Scan for the cell matching the given text and deliver its (x, y) coordinate at center. 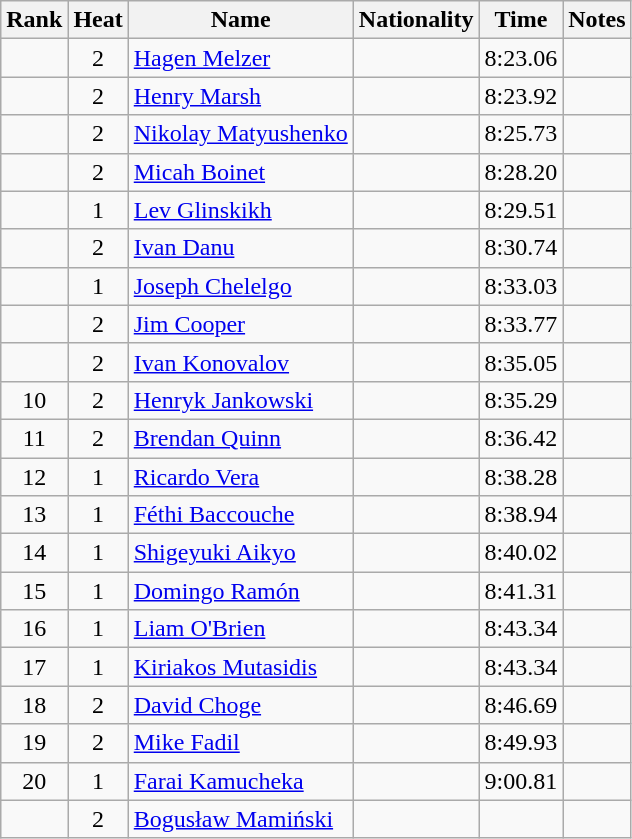
8:41.31 (521, 591)
8:23.06 (521, 58)
Féthi Baccouche (240, 515)
Nikolay Matyushenko (240, 134)
8:35.29 (521, 400)
Lev Glinskikh (240, 210)
8:23.92 (521, 96)
Domingo Ramón (240, 591)
Name (240, 20)
Rank (34, 20)
8:36.42 (521, 438)
David Choge (240, 705)
Joseph Chelelgo (240, 286)
Micah Boinet (240, 172)
Notes (597, 20)
Shigeyuki Aikyo (240, 553)
Kiriakos Mutasidis (240, 667)
Ricardo Vera (240, 477)
8:30.74 (521, 248)
8:33.77 (521, 324)
10 (34, 400)
Ivan Konovalov (240, 362)
Bogusław Mamiński (240, 819)
Ivan Danu (240, 248)
15 (34, 591)
Time (521, 20)
Liam O'Brien (240, 629)
Henry Marsh (240, 96)
Farai Kamucheka (240, 781)
8:28.20 (521, 172)
8:25.73 (521, 134)
17 (34, 667)
8:29.51 (521, 210)
Jim Cooper (240, 324)
8:33.03 (521, 286)
Brendan Quinn (240, 438)
Nationality (416, 20)
8:46.69 (521, 705)
12 (34, 477)
20 (34, 781)
13 (34, 515)
Hagen Melzer (240, 58)
19 (34, 743)
9:00.81 (521, 781)
Heat (98, 20)
18 (34, 705)
11 (34, 438)
16 (34, 629)
8:49.93 (521, 743)
8:35.05 (521, 362)
14 (34, 553)
8:38.94 (521, 515)
Henryk Jankowski (240, 400)
8:38.28 (521, 477)
8:40.02 (521, 553)
Mike Fadil (240, 743)
